Extract the (X, Y) coordinate from the center of the cell holding the provided text.  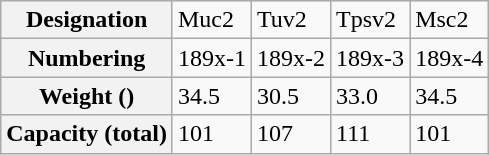
107 (292, 134)
Weight () (87, 96)
Msc2 (450, 20)
Numbering (87, 58)
189x-2 (292, 58)
Designation (87, 20)
189x-1 (212, 58)
Tuv2 (292, 20)
189x-3 (370, 58)
Muc2 (212, 20)
Capacity (total) (87, 134)
30.5 (292, 96)
33.0 (370, 96)
111 (370, 134)
Tpsv2 (370, 20)
189x-4 (450, 58)
